Search for the cell housing the specified text and yield its (X, Y) center coordinate. 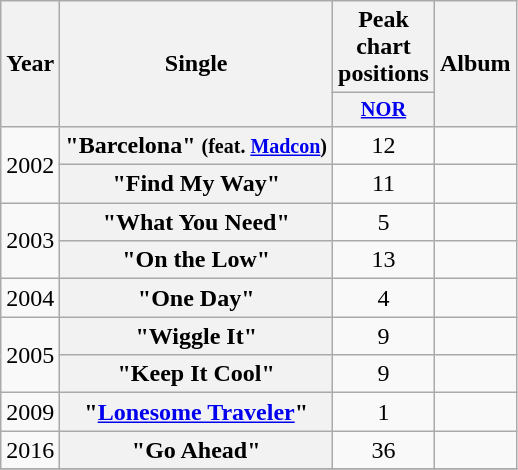
4 (384, 298)
"Keep It Cool" (196, 374)
"Find My Way" (196, 184)
36 (384, 450)
2005 (30, 355)
"Lonesome Traveler" (196, 412)
"What You Need" (196, 222)
2016 (30, 450)
1 (384, 412)
2003 (30, 241)
NOR (384, 110)
12 (384, 145)
"Wiggle It" (196, 336)
"Barcelona" (feat. Madcon) (196, 145)
"Go Ahead" (196, 450)
11 (384, 184)
2009 (30, 412)
Peak chart positions (384, 47)
13 (384, 260)
"On the Low" (196, 260)
Single (196, 64)
5 (384, 222)
"One Day" (196, 298)
Album (475, 64)
2004 (30, 298)
2002 (30, 164)
Year (30, 64)
